Find where the given text appears and provide that cell's center as (x, y) coordinate. 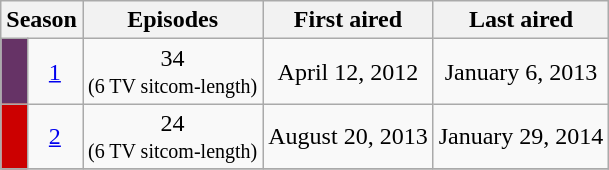
2 (54, 136)
Last aired (521, 20)
34 (6 TV sitcom-length) (172, 72)
January 29, 2014 (521, 136)
August 20, 2013 (348, 136)
Episodes (172, 20)
First aired (348, 20)
January 6, 2013 (521, 72)
April 12, 2012 (348, 72)
Season (42, 20)
24(6 TV sitcom-length) (172, 136)
1 (54, 72)
